Capture the cell that displays the provided text and extract its [X, Y] central coordinate. 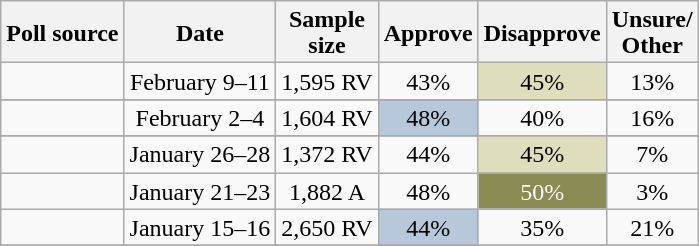
7% [652, 154]
Poll source [62, 32]
13% [652, 82]
1,372 RV [327, 154]
Unsure/Other [652, 32]
Samplesize [327, 32]
Disapprove [542, 32]
Date [200, 32]
3% [652, 190]
January 15–16 [200, 228]
February 2–4 [200, 118]
2,650 RV [327, 228]
16% [652, 118]
50% [542, 190]
January 26–28 [200, 154]
21% [652, 228]
Approve [428, 32]
35% [542, 228]
40% [542, 118]
43% [428, 82]
February 9–11 [200, 82]
1,604 RV [327, 118]
1,595 RV [327, 82]
1,882 A [327, 190]
January 21–23 [200, 190]
